Extract the (x, y) coordinate from the center of the cell holding the provided text.  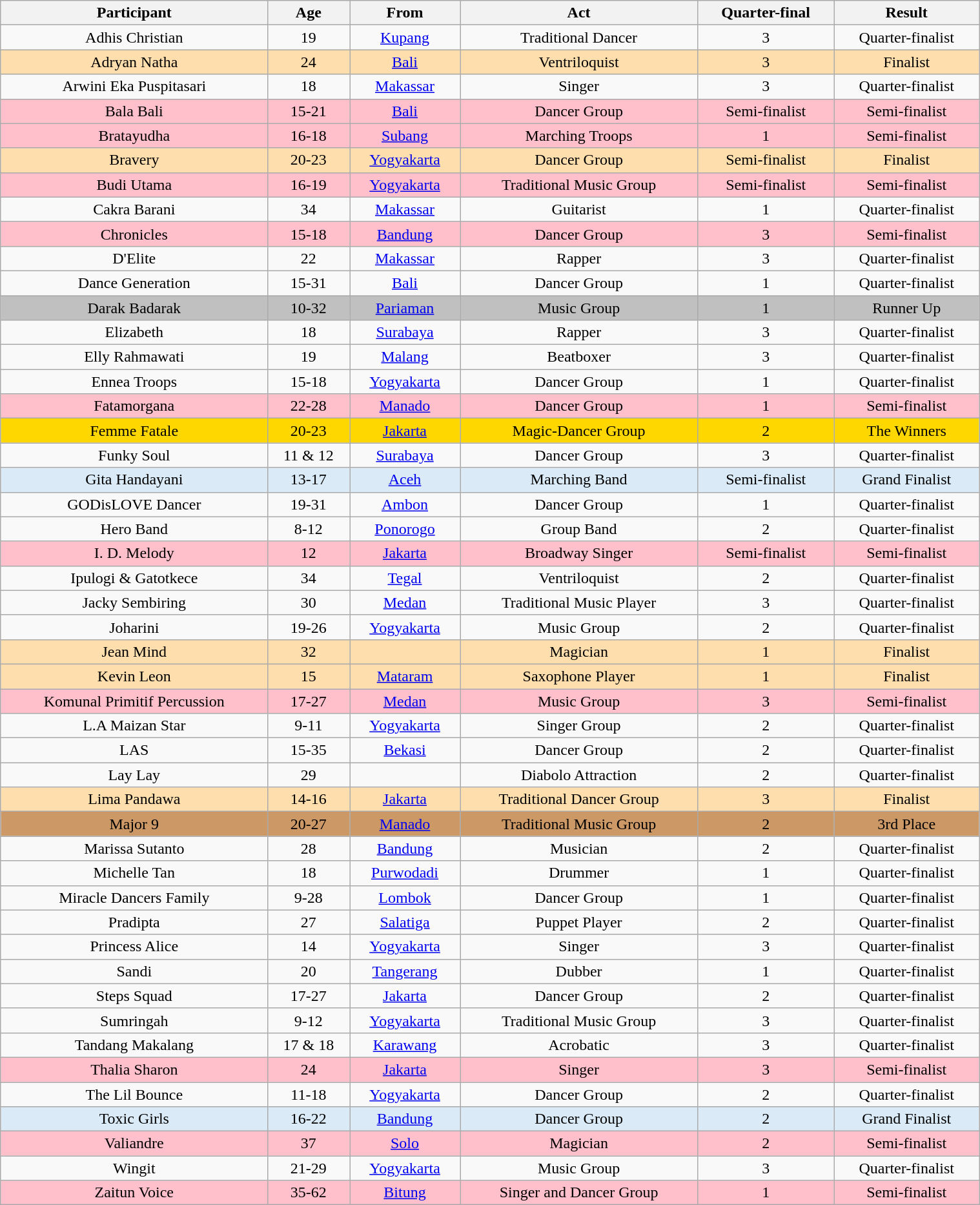
Michelle Tan (134, 873)
15 (309, 676)
Acrobatic (579, 1045)
Diabolo Attraction (579, 775)
17 & 18 (309, 1045)
Jean Mind (134, 652)
Lombok (405, 898)
Traditional Dancer (579, 37)
19-31 (309, 504)
Cakra Barani (134, 209)
Aceh (405, 480)
The Winners (906, 431)
11 & 12 (309, 455)
14 (309, 947)
Major 9 (134, 824)
14-16 (309, 799)
11-18 (309, 1095)
Femme Fatale (134, 431)
Darak Badarak (134, 308)
37 (309, 1144)
30 (309, 602)
Wingit (134, 1168)
Komunal Primitif Percussion (134, 701)
Ennea Troops (134, 382)
Bala Bali (134, 111)
Sandi (134, 971)
Malang (405, 357)
Joharini (134, 627)
Salatiga (405, 922)
12 (309, 553)
3rd Place (906, 824)
16-19 (309, 185)
Magic-Dancer Group (579, 431)
Bekasi (405, 750)
Quarter-final (766, 13)
Dance Generation (134, 283)
Hero Band (134, 529)
Elizabeth (134, 333)
Drummer (579, 873)
20 (309, 971)
Traditional Dancer Group (579, 799)
20-27 (309, 824)
Bratayudha (134, 136)
Mataram (405, 676)
Pradipta (134, 922)
Zaitun Voice (134, 1193)
I. D. Melody (134, 553)
Princess Alice (134, 947)
Singer Group (579, 726)
Broadway Singer (579, 553)
Ipulogi & Gatotkece (134, 578)
Ponorogo (405, 529)
L.A Maizan Star (134, 726)
Solo (405, 1144)
Result (906, 13)
13-17 (309, 480)
D'Elite (134, 258)
Traditional Music Player (579, 602)
The Lil Bounce (134, 1095)
15-21 (309, 111)
Gita Handayani (134, 480)
Elly Rahmawati (134, 357)
Marissa Sutanto (134, 849)
LAS (134, 750)
Beatboxer (579, 357)
Age (309, 13)
10-32 (309, 308)
Karawang (405, 1045)
Arwini Eka Puspitasari (134, 87)
Runner Up (906, 308)
Purwodadi (405, 873)
Dubber (579, 971)
Participant (134, 13)
Chronicles (134, 234)
9-12 (309, 1020)
Marching Band (579, 480)
Puppet Player (579, 922)
Singer and Dancer Group (579, 1193)
Pariaman (405, 308)
Group Band (579, 529)
Miracle Dancers Family (134, 898)
29 (309, 775)
27 (309, 922)
15-35 (309, 750)
Funky Soul (134, 455)
32 (309, 652)
Sumringah (134, 1020)
21-29 (309, 1168)
Fatamorgana (134, 406)
Adryan Natha (134, 62)
Musician (579, 849)
Kupang (405, 37)
Tangerang (405, 971)
35-62 (309, 1193)
Bravery (134, 160)
15-31 (309, 283)
Bitung (405, 1193)
Subang (405, 136)
Jacky Sembiring (134, 602)
Toxic Girls (134, 1119)
Budi Utama (134, 185)
22 (309, 258)
Ambon (405, 504)
8-12 (309, 529)
Marching Troops (579, 136)
Tandang Makalang (134, 1045)
19-26 (309, 627)
9-11 (309, 726)
Lay Lay (134, 775)
Kevin Leon (134, 676)
Steps Squad (134, 996)
16-18 (309, 136)
From (405, 13)
Saxophone Player (579, 676)
Tegal (405, 578)
9-28 (309, 898)
Valiandre (134, 1144)
22-28 (309, 406)
GODisLOVE Dancer (134, 504)
Guitarist (579, 209)
Lima Pandawa (134, 799)
Act (579, 13)
16-22 (309, 1119)
28 (309, 849)
Thalia Sharon (134, 1069)
Adhis Christian (134, 37)
